Detect which cell encompasses the target text, then output its (x, y) center coordinate. 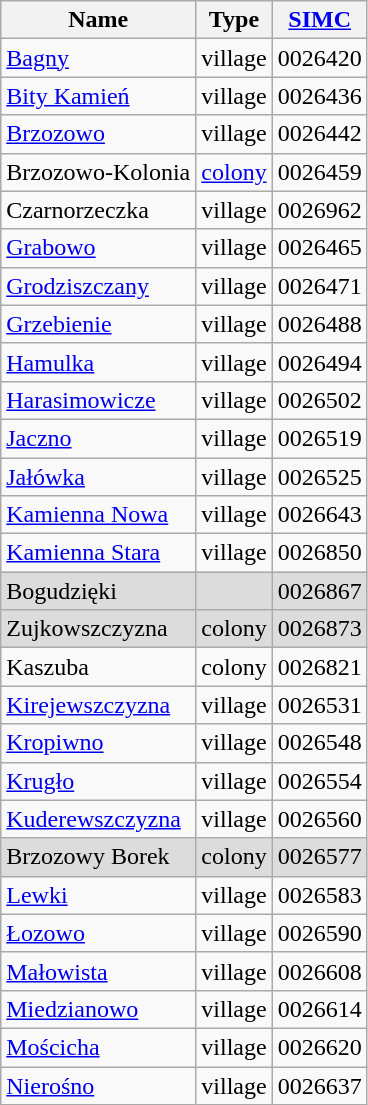
0026608 (320, 971)
0026519 (320, 438)
Bagny (98, 58)
0026850 (320, 553)
Kamienna Nowa (98, 515)
0026867 (320, 591)
Bogudzięki (98, 591)
0026488 (320, 324)
0026560 (320, 819)
Brzozowo-Kolonia (98, 172)
Kaszuba (98, 667)
Łozowo (98, 933)
Małowista (98, 971)
Kropiwno (98, 743)
Kamienna Stara (98, 553)
0026459 (320, 172)
0026821 (320, 667)
Mościcha (98, 1047)
0026442 (320, 134)
0026525 (320, 477)
0026962 (320, 210)
0026590 (320, 933)
Miedzianowo (98, 1009)
Jaczno (98, 438)
0026420 (320, 58)
Brzozowo (98, 134)
Grabowo (98, 248)
0026643 (320, 515)
0026494 (320, 362)
0026554 (320, 781)
Jałówka (98, 477)
0026465 (320, 248)
SIMC (320, 20)
0026583 (320, 895)
Bity Kamień (98, 96)
Grzebienie (98, 324)
Czarnorzeczka (98, 210)
0026637 (320, 1085)
Zujkowszczyzna (98, 629)
Hamulka (98, 362)
Type (234, 20)
Name (98, 20)
0026873 (320, 629)
0026502 (320, 400)
Kuderewszczyzna (98, 819)
0026548 (320, 743)
Brzozowy Borek (98, 857)
0026620 (320, 1047)
0026471 (320, 286)
0026436 (320, 96)
0026614 (320, 1009)
0026577 (320, 857)
Harasimowicze (98, 400)
Kirejewszczyzna (98, 705)
Krugło (98, 781)
Grodziszczany (98, 286)
Nierośno (98, 1085)
0026531 (320, 705)
Lewki (98, 895)
